Find where the given text appears and provide that cell's center as (X, Y) coordinate. 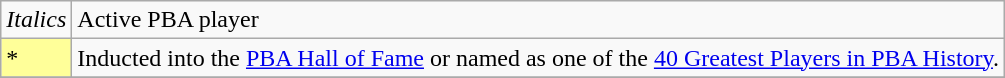
Inducted into the PBA Hall of Fame or named as one of the 40 Greatest Players in PBA History. (538, 58)
Active PBA player (538, 20)
* (36, 58)
Italics (36, 20)
